Detect which cell encompasses the target text, then output its [X, Y] center coordinate. 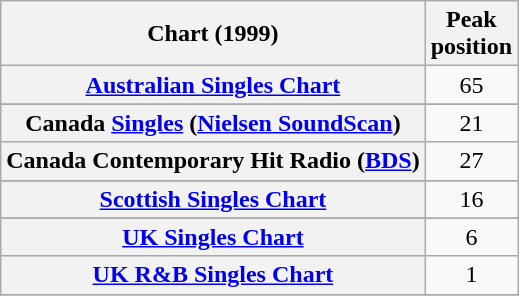
65 [471, 85]
Australian Singles Chart [213, 85]
21 [471, 123]
Chart (1999) [213, 34]
UK Singles Chart [213, 237]
UK R&B Singles Chart [213, 275]
6 [471, 237]
Canada Singles (Nielsen SoundScan) [213, 123]
Canada Contemporary Hit Radio (BDS) [213, 161]
1 [471, 275]
16 [471, 199]
27 [471, 161]
Scottish Singles Chart [213, 199]
Peakposition [471, 34]
